From the cell containing the given text, extract its center point as (x, y) coordinate. 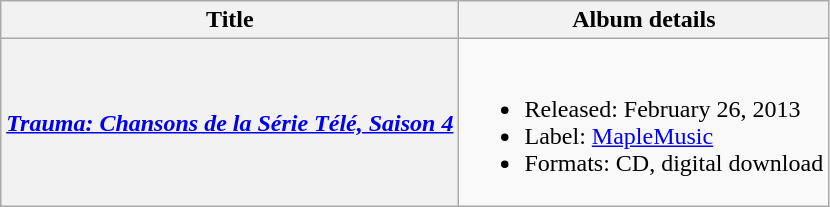
Released: February 26, 2013Label: MapleMusicFormats: CD, digital download (644, 122)
Trauma: Chansons de la Série Télé, Saison 4 (230, 122)
Title (230, 20)
Album details (644, 20)
